Provide the (X, Y) coordinate of the cell's center where the given text is located.  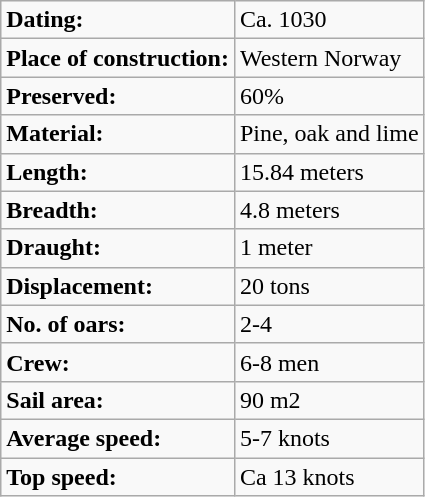
Breadth: (118, 210)
90 m2 (329, 400)
6-8 men (329, 362)
Pine, oak and lime (329, 134)
Crew: (118, 362)
Dating: (118, 20)
1 meter (329, 248)
Draught: (118, 248)
Ca. 1030 (329, 20)
Length: (118, 172)
Place of construction: (118, 58)
Displacement: (118, 286)
Top speed: (118, 477)
Ca 13 knots (329, 477)
2-4 (329, 324)
Preserved: (118, 96)
4.8 meters (329, 210)
Sail area: (118, 400)
60% (329, 96)
Average speed: (118, 438)
20 tons (329, 286)
No. of oars: (118, 324)
Material: (118, 134)
5-7 knots (329, 438)
15.84 meters (329, 172)
Western Norway (329, 58)
